Search for the cell housing the specified text and yield its (x, y) center coordinate. 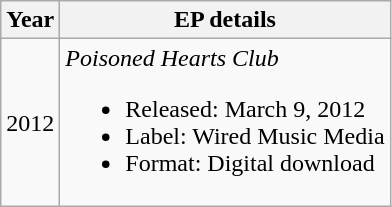
EP details (225, 20)
Year (30, 20)
2012 (30, 122)
Poisoned Hearts ClubReleased: March 9, 2012Label: Wired Music MediaFormat: Digital download (225, 122)
